Output the [X, Y] coordinate of the center of the cell containing the given text.  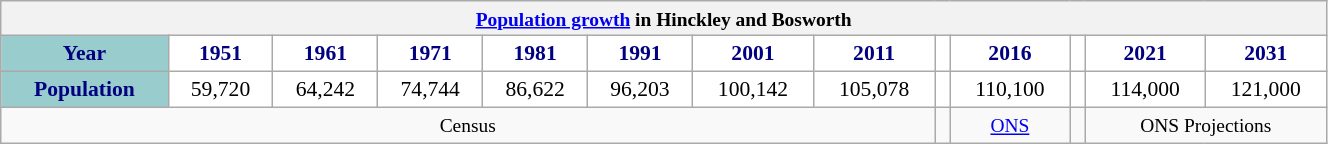
110,100 [1010, 90]
Population growth in Hinckley and Bosworth [664, 18]
Population [84, 90]
2016 [1010, 54]
1961 [326, 54]
121,000 [1266, 90]
1981 [536, 54]
1951 [220, 54]
96,203 [640, 90]
59,720 [220, 90]
1971 [430, 54]
114,000 [1145, 90]
ONS Projections [1206, 126]
64,242 [326, 90]
86,622 [536, 90]
105,078 [874, 90]
100,142 [752, 90]
Year [84, 54]
2021 [1145, 54]
2011 [874, 54]
ONS [1010, 126]
1991 [640, 54]
Census [468, 126]
2031 [1266, 54]
2001 [752, 54]
74,744 [430, 90]
